Extract the [x, y] coordinate from the center of the cell holding the provided text.  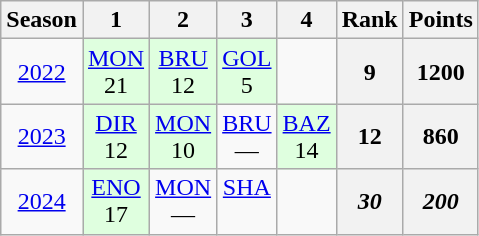
860 [440, 136]
MON— [184, 202]
2022 [42, 72]
4 [306, 20]
BRU12 [184, 72]
SHA [247, 202]
DIR12 [116, 136]
30 [370, 202]
1200 [440, 72]
12 [370, 136]
Points [440, 20]
200 [440, 202]
3 [247, 20]
1 [116, 20]
ENO17 [116, 202]
2 [184, 20]
MON10 [184, 136]
BRU— [247, 136]
9 [370, 72]
MON21 [116, 72]
GOL5 [247, 72]
BAZ14 [306, 136]
2024 [42, 202]
Season [42, 20]
2023 [42, 136]
Rank [370, 20]
